From the cell containing the given text, extract its center point as (X, Y) coordinate. 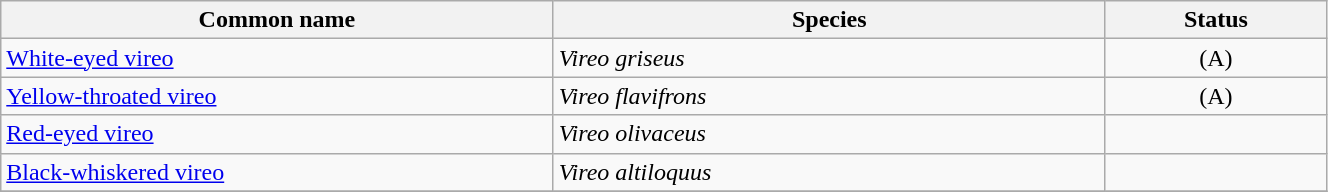
Status (1216, 20)
Vireo griseus (829, 58)
Vireo altiloquus (829, 172)
Red-eyed vireo (277, 134)
White-eyed vireo (277, 58)
Vireo olivaceus (829, 134)
Common name (277, 20)
Yellow-throated vireo (277, 96)
Vireo flavifrons (829, 96)
Black-whiskered vireo (277, 172)
Species (829, 20)
